Output the [X, Y] coordinate of the center of the cell containing the given text.  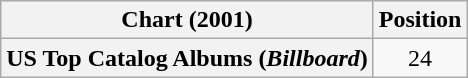
Position [420, 20]
US Top Catalog Albums (Billboard) [187, 58]
24 [420, 58]
Chart (2001) [187, 20]
